Return the (X, Y) coordinate for the center point of the cell that contains the specified text.  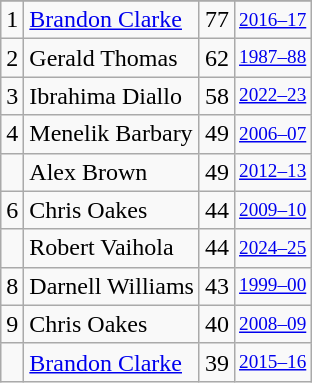
2022–23 (272, 96)
58 (216, 96)
2009–10 (272, 210)
2015–16 (272, 362)
62 (216, 58)
1 (12, 20)
Robert Vaihola (112, 248)
2006–07 (272, 134)
6 (12, 210)
1987–88 (272, 58)
40 (216, 324)
2012–13 (272, 172)
1999–00 (272, 286)
3 (12, 96)
9 (12, 324)
Gerald Thomas (112, 58)
Darnell Williams (112, 286)
43 (216, 286)
2016–17 (272, 20)
2008–09 (272, 324)
Ibrahima Diallo (112, 96)
77 (216, 20)
2 (12, 58)
39 (216, 362)
Menelik Barbary (112, 134)
4 (12, 134)
Alex Brown (112, 172)
8 (12, 286)
2024–25 (272, 248)
